Pinpoint the cell where the given text exists, returning its (x, y) midpoint coordinate. 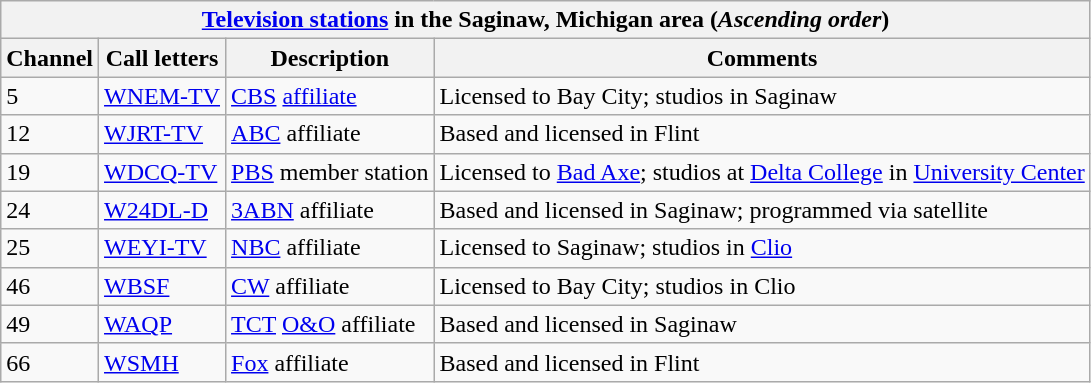
WAQP (162, 324)
Based and licensed in Saginaw (762, 324)
19 (50, 172)
CW affiliate (330, 286)
NBC affiliate (330, 248)
WJRT-TV (162, 134)
WNEM-TV (162, 96)
Fox affiliate (330, 362)
WDCQ-TV (162, 172)
Comments (762, 58)
Licensed to Bay City; studios in Clio (762, 286)
46 (50, 286)
Licensed to Bay City; studios in Saginaw (762, 96)
WSMH (162, 362)
3ABN affiliate (330, 210)
W24DL-D (162, 210)
49 (50, 324)
WBSF (162, 286)
TCT O&O affiliate (330, 324)
Description (330, 58)
PBS member station (330, 172)
Channel (50, 58)
Television stations in the Saginaw, Michigan area (Ascending order) (546, 20)
Call letters (162, 58)
ABC affiliate (330, 134)
66 (50, 362)
25 (50, 248)
24 (50, 210)
12 (50, 134)
WEYI-TV (162, 248)
CBS affiliate (330, 96)
Based and licensed in Saginaw; programmed via satellite (762, 210)
Licensed to Saginaw; studios in Clio (762, 248)
5 (50, 96)
Licensed to Bad Axe; studios at Delta College in University Center (762, 172)
